Return (x, y) of the center of cell containing provided text 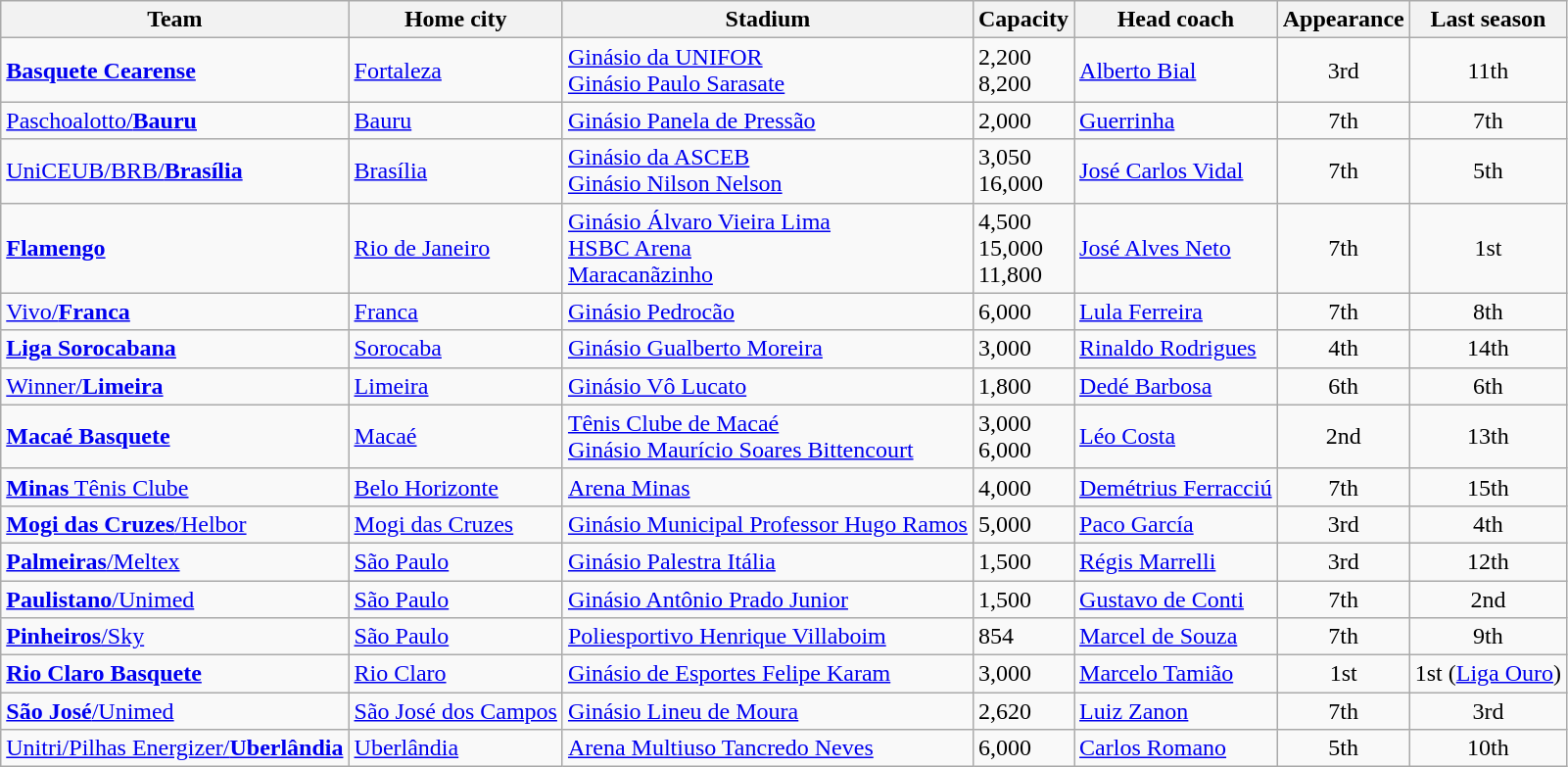
Ginásio Palestra Itália (768, 561)
Palmeiras/Meltex (174, 561)
José Alves Neto (1176, 248)
Brasília (455, 170)
4,500 15,000 11,800 (1022, 248)
Ginásio Pedrocão (768, 312)
Ginásio Gualberto Moreira (768, 349)
Régis Marrelli (1176, 561)
Home city (455, 20)
Paulistano/Unimed (174, 599)
Ginásio Antônio Prado Junior (768, 599)
Mogi das Cruzes/Helbor (174, 524)
854 (1022, 637)
Poliesportivo Henrique Villaboim (768, 637)
Rio de Janeiro (455, 248)
Flamengo (174, 248)
15th (1488, 487)
Lula Ferreira (1176, 312)
Rio Claro Basquete (174, 674)
Rio Claro (455, 674)
Vivo/Franca (174, 312)
12th (1488, 561)
11th (1488, 71)
UniCEUB/BRB/Brasília (174, 170)
2,000 (1022, 120)
Fortaleza (455, 71)
Ginásio Municipal Professor Hugo Ramos (768, 524)
Léo Costa (1176, 437)
Liga Sorocabana (174, 349)
Ginásio da UNIFOR Ginásio Paulo Sarasate (768, 71)
Alberto Bial (1176, 71)
Uberlândia (455, 748)
Pinheiros/Sky (174, 637)
5,000 (1022, 524)
Guerrinha (1176, 120)
Basquete Cearense (174, 71)
3,000 6,000 (1022, 437)
São José dos Campos (455, 711)
Minas Tênis Clube (174, 487)
8th (1488, 312)
Stadium (768, 20)
9th (1488, 637)
14th (1488, 349)
Ginásio de Esportes Felipe Karam (768, 674)
Tênis Clube de Macaé Ginásio Maurício Soares Bittencourt (768, 437)
Sorocaba (455, 349)
Paschoalotto/Bauru (174, 120)
Ginásio Panela de Pressão (768, 120)
Appearance (1344, 20)
10th (1488, 748)
Belo Horizonte (455, 487)
3,050 16,000 (1022, 170)
Arena Multiuso Tancredo Neves (768, 748)
Paco García (1176, 524)
Marcelo Tamião (1176, 674)
2,620 (1022, 711)
Team (174, 20)
Ginásio Vô Lucato (768, 386)
Limeira (455, 386)
Ginásio Lineu de Moura (768, 711)
Gustavo de Conti (1176, 599)
Bauru (455, 120)
Carlos Romano (1176, 748)
Rinaldo Rodrigues (1176, 349)
Head coach (1176, 20)
Last season (1488, 20)
Unitri/Pilhas Energizer/Uberlândia (174, 748)
1,800 (1022, 386)
José Carlos Vidal (1176, 170)
13th (1488, 437)
2,200 8,200 (1022, 71)
Marcel de Souza (1176, 637)
Macaé Basquete (174, 437)
Franca (455, 312)
Capacity (1022, 20)
Dedé Barbosa (1176, 386)
Ginásio Álvaro Vieira Lima HSBC Arena Maracanãzinho (768, 248)
1st (Liga Ouro) (1488, 674)
Arena Minas (768, 487)
Luiz Zanon (1176, 711)
Winner/Limeira (174, 386)
Mogi das Cruzes (455, 524)
4,000 (1022, 487)
Ginásio da ASCEB Ginásio Nilson Nelson (768, 170)
Macaé (455, 437)
Demétrius Ferracciú (1176, 487)
São José/Unimed (174, 711)
